Provide the [X, Y] coordinate of the cell's center where the given text is located.  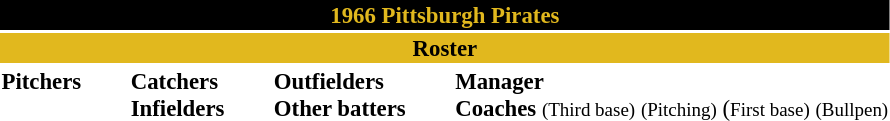
Roster [445, 48]
1966 Pittsburgh Pirates [445, 15]
